Find where the given text appears and provide that cell's center as (X, Y) coordinate. 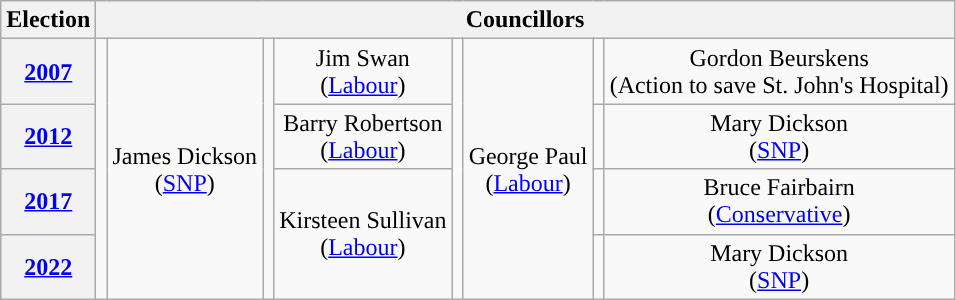
Gordon Beurskens(Action to save St. John's Hospital) (779, 72)
George Paul(Labour) (528, 169)
Bruce Fairbairn(Conservative) (779, 202)
2022 (48, 266)
Councillors (525, 20)
Kirsteen Sullivan(Labour) (363, 234)
James Dickson(SNP) (185, 169)
Election (48, 20)
Jim Swan(Labour) (363, 72)
Barry Robertson(Labour) (363, 136)
2007 (48, 72)
2012 (48, 136)
2017 (48, 202)
